Find where the given text appears and provide that cell's center as [x, y] coordinate. 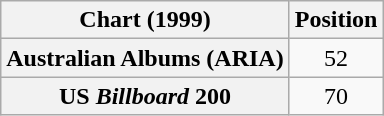
Australian Albums (ARIA) [145, 58]
Position [336, 20]
US Billboard 200 [145, 96]
Chart (1999) [145, 20]
52 [336, 58]
70 [336, 96]
